For the text-containing cell, return its midpoint in [x, y] coordinate format. 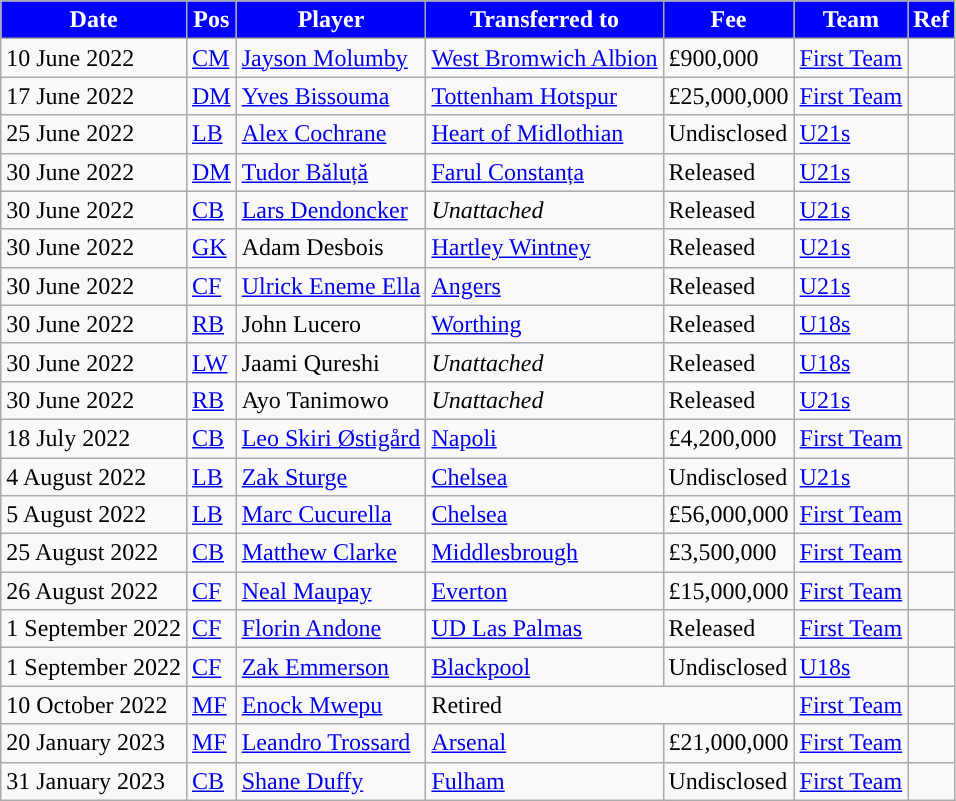
4 August 2022 [94, 477]
Angers [544, 286]
25 August 2022 [94, 553]
Lars Dendoncker [331, 210]
Shane Duffy [331, 781]
Team [851, 20]
£4,200,000 [728, 438]
Leo Skiri Østigård [331, 438]
Zak Sturge [331, 477]
Adam Desbois [331, 248]
Date [94, 20]
Ayo Tanimowo [331, 400]
£21,000,000 [728, 743]
10 October 2022 [94, 705]
£15,000,000 [728, 591]
Neal Maupay [331, 591]
Napoli [544, 438]
John Lucero [331, 324]
Tudor Băluță [331, 172]
10 June 2022 [94, 58]
Florin Andone [331, 629]
17 June 2022 [94, 96]
Player [331, 20]
Fulham [544, 781]
£25,000,000 [728, 96]
£56,000,000 [728, 515]
Blackpool [544, 667]
Ref [932, 20]
£900,000 [728, 58]
Pos [211, 20]
Tottenham Hotspur [544, 96]
£3,500,000 [728, 553]
Marc Cucurella [331, 515]
Worthing [544, 324]
West Bromwich Albion [544, 58]
Arsenal [544, 743]
Everton [544, 591]
Middlesbrough [544, 553]
Jayson Molumby [331, 58]
Transferred to [544, 20]
Leandro Trossard [331, 743]
18 July 2022 [94, 438]
Jaami Qureshi [331, 362]
Hartley Wintney [544, 248]
20 January 2023 [94, 743]
25 June 2022 [94, 134]
GK [211, 248]
Zak Emmerson [331, 667]
Ulrick Eneme Ella [331, 286]
Retired [610, 705]
CM [211, 58]
UD Las Palmas [544, 629]
5 August 2022 [94, 515]
31 January 2023 [94, 781]
Enock Mwepu [331, 705]
LW [211, 362]
Alex Cochrane [331, 134]
Fee [728, 20]
Matthew Clarke [331, 553]
Yves Bissouma [331, 96]
Farul Constanța [544, 172]
26 August 2022 [94, 591]
Heart of Midlothian [544, 134]
